Provide the (X, Y) coordinate of the cell's center where the given text is located.  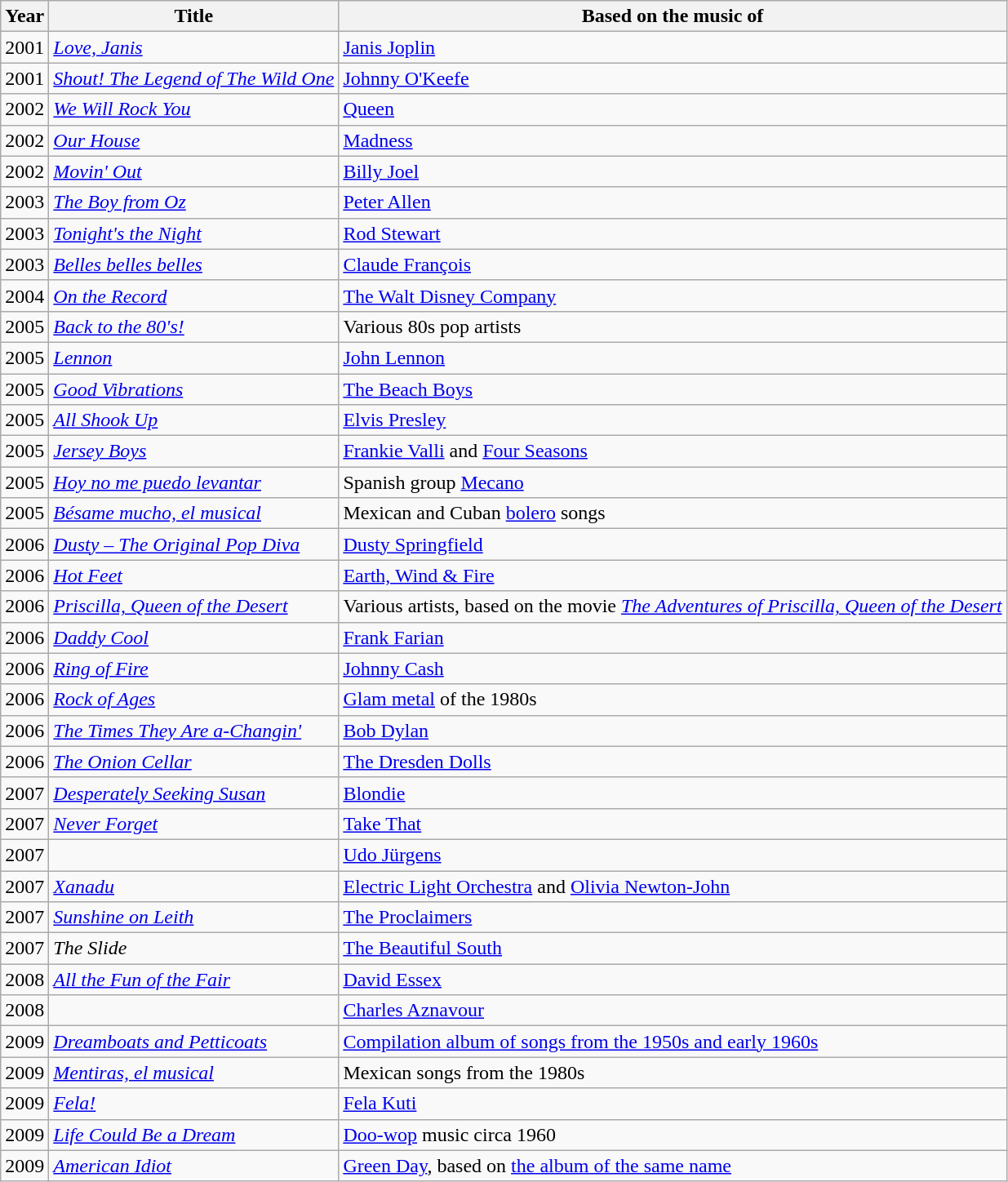
Lennon (194, 358)
Charles Aznavour (673, 1011)
Frank Farian (673, 638)
Based on the music of (673, 16)
The Beautiful South (673, 949)
Dusty Springfield (673, 544)
All Shook Up (194, 420)
Claude François (673, 264)
Sunshine on Leith (194, 918)
Hot Feet (194, 575)
Fela! (194, 1104)
Ring of Fire (194, 669)
We Will Rock You (194, 109)
Various 80s pop artists (673, 327)
Elvis Presley (673, 420)
Hoy no me puedo levantar (194, 482)
Frankie Valli and Four Seasons (673, 451)
Blondie (673, 793)
The Walt Disney Company (673, 295)
2004 (24, 295)
Our House (194, 140)
Back to the 80's! (194, 327)
Daddy Cool (194, 638)
Year (24, 16)
Green Day, based on the album of the same name (673, 1166)
The Dresden Dolls (673, 762)
Jersey Boys (194, 451)
Janis Joplin (673, 47)
On the Record (194, 295)
Queen (673, 109)
The Boy from Oz (194, 202)
Madness (673, 140)
John Lennon (673, 358)
Fela Kuti (673, 1104)
The Slide (194, 949)
Tonight's the Night (194, 233)
Electric Light Orchestra and Olivia Newton-John (673, 886)
All the Fun of the Fair (194, 980)
Earth, Wind & Fire (673, 575)
Take That (673, 824)
Never Forget (194, 824)
Dusty – The Original Pop Diva (194, 544)
The Beach Boys (673, 389)
American Idiot (194, 1166)
Love, Janis (194, 47)
Mexican and Cuban bolero songs (673, 513)
Rod Stewart (673, 233)
Movin' Out (194, 171)
Glam metal of the 1980s (673, 700)
Dreamboats and Petticoats (194, 1042)
Compilation album of songs from the 1950s and early 1960s (673, 1042)
The Proclaimers (673, 918)
Mexican songs from the 1980s (673, 1073)
The Times They Are a-Changin' (194, 731)
Bob Dylan (673, 731)
Rock of Ages (194, 700)
Life Could Be a Dream (194, 1135)
Belles belles belles (194, 264)
The Onion Cellar (194, 762)
Xanadu (194, 886)
Bésame mucho, el musical (194, 513)
Good Vibrations (194, 389)
Various artists, based on the movie The Adventures of Priscilla, Queen of the Desert (673, 607)
Spanish group Mecano (673, 482)
Title (194, 16)
Billy Joel (673, 171)
Johnny Cash (673, 669)
Shout! The Legend of The Wild One (194, 78)
Peter Allen (673, 202)
Johnny O'Keefe (673, 78)
David Essex (673, 980)
Doo-wop music circa 1960 (673, 1135)
Desperately Seeking Susan (194, 793)
Udo Jürgens (673, 855)
Mentiras, el musical (194, 1073)
Priscilla, Queen of the Desert (194, 607)
